Return the [x, y] coordinate for the center point of the cell that contains the specified text.  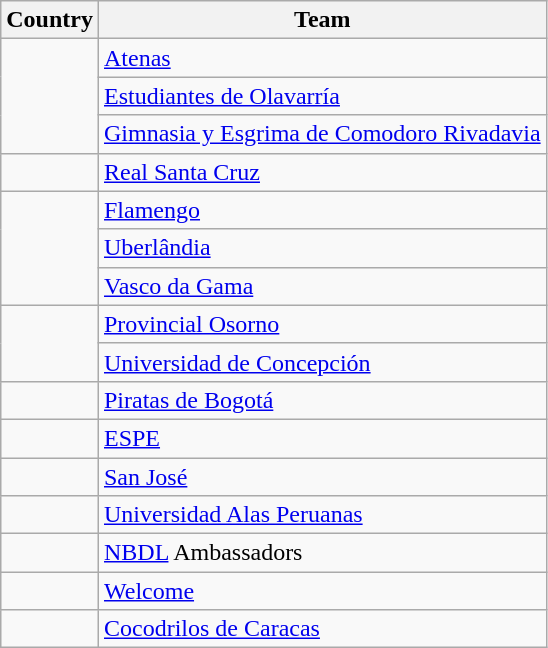
Provincial Osorno [322, 324]
Cocodrilos de Caracas [322, 629]
San José [322, 477]
Country [50, 20]
Universidad Alas Peruanas [322, 515]
Universidad de Concepción [322, 362]
Gimnasia y Esgrima de Comodoro Rivadavia [322, 134]
Atenas [322, 58]
NBDL Ambassadors [322, 553]
Welcome [322, 591]
Real Santa Cruz [322, 172]
Estudiantes de Olavarría [322, 96]
Uberlândia [322, 248]
Flamengo [322, 210]
Piratas de Bogotá [322, 400]
Vasco da Gama [322, 286]
Team [322, 20]
ESPE [322, 438]
